Find where the given text appears and provide that cell's center as (X, Y) coordinate. 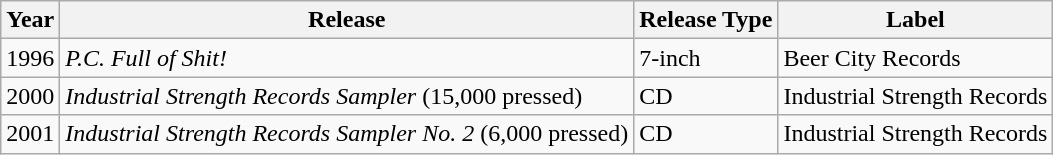
Label (916, 20)
Industrial Strength Records Sampler No. 2 (6,000 pressed) (347, 134)
Release (347, 20)
P.C. Full of Shit! (347, 58)
Year (30, 20)
7-inch (706, 58)
Industrial Strength Records Sampler (15,000 pressed) (347, 96)
1996 (30, 58)
2000 (30, 96)
2001 (30, 134)
Beer City Records (916, 58)
Release Type (706, 20)
